Find where the given text appears and provide that cell's center as [X, Y] coordinate. 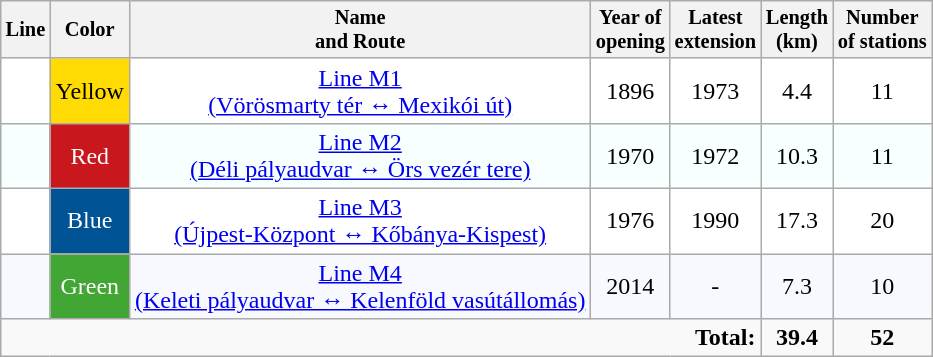
Line M4(Keleti pályaudvar ↔ Kelenföld vasútállomás) [360, 286]
Nameand Route [360, 30]
39.4 [797, 338]
52 [882, 338]
1970 [630, 156]
Numberof stations [882, 30]
- [716, 286]
Line [26, 30]
Red [90, 156]
1976 [630, 222]
1896 [630, 90]
17.3 [797, 222]
1973 [716, 90]
7.3 [797, 286]
4.4 [797, 90]
1990 [716, 222]
Line M1(Vörösmarty tér ↔ Mexikói út) [360, 90]
10 [882, 286]
Blue [90, 222]
1972 [716, 156]
Latestextension [716, 30]
Total: [381, 338]
20 [882, 222]
Color [90, 30]
Year ofopening [630, 30]
10.3 [797, 156]
2014 [630, 286]
Line M3(Újpest-Központ ↔ Kőbánya-Kispest) [360, 222]
Green [90, 286]
Line M2(Déli pályaudvar ↔ Örs vezér tere) [360, 156]
Yellow [90, 90]
Length(km) [797, 30]
